Pinpoint the cell where the given text exists, returning its (X, Y) midpoint coordinate. 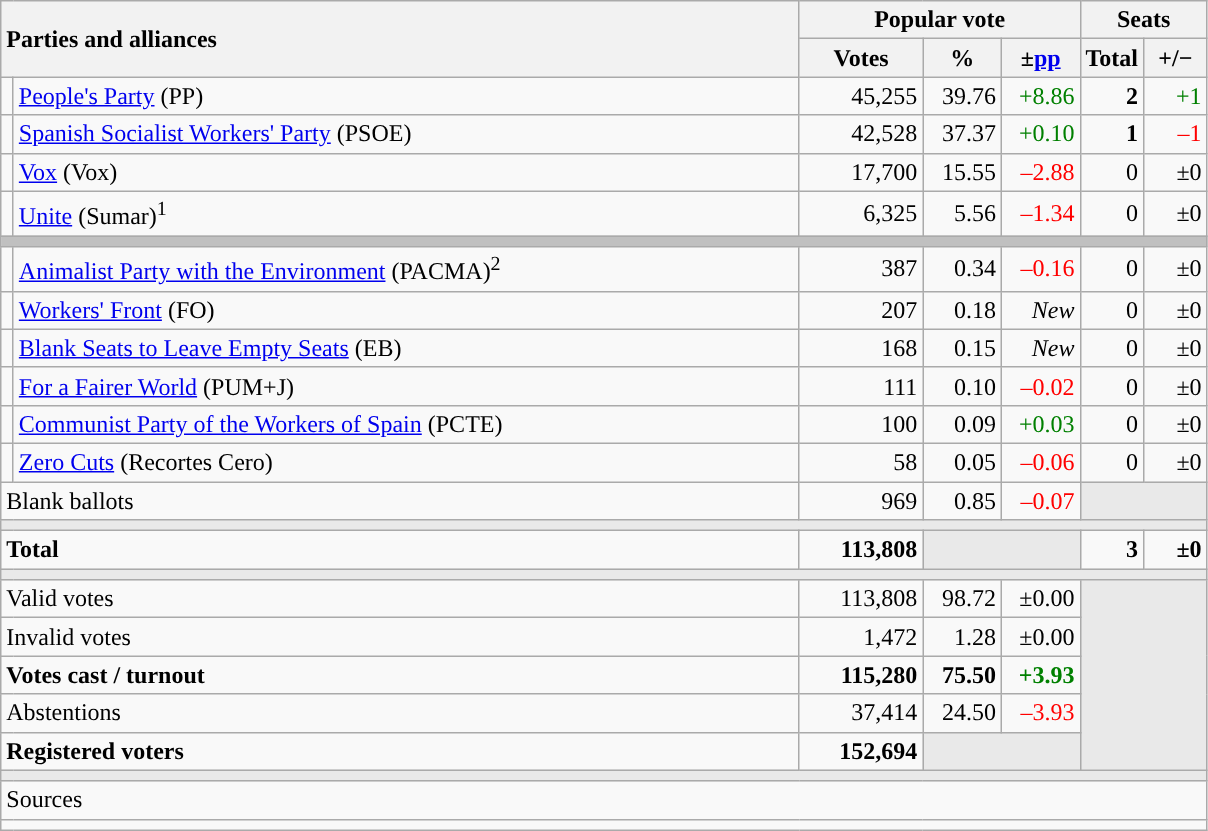
Animalist Party with the Environment (PACMA)2 (406, 270)
58 (861, 462)
Communist Party of the Workers of Spain (PCTE) (406, 424)
–0.06 (1040, 462)
–1 (1176, 134)
5.56 (962, 214)
111 (861, 386)
6,325 (861, 214)
Popular vote (940, 20)
115,280 (861, 675)
+3.93 (1040, 675)
–0.02 (1040, 386)
0.10 (962, 386)
Valid votes (400, 599)
37.37 (962, 134)
±pp (1040, 58)
39.76 (962, 96)
% (962, 58)
207 (861, 310)
–1.34 (1040, 214)
3 (1112, 550)
Parties and alliances (400, 39)
0.15 (962, 348)
Invalid votes (400, 637)
–3.93 (1040, 713)
98.72 (962, 599)
42,528 (861, 134)
Votes (861, 58)
Votes cast / turnout (400, 675)
2 (1112, 96)
45,255 (861, 96)
–0.07 (1040, 501)
–0.16 (1040, 270)
Seats (1144, 20)
1.28 (962, 637)
75.50 (962, 675)
969 (861, 501)
24.50 (962, 713)
1 (1112, 134)
Blank Seats to Leave Empty Seats (EB) (406, 348)
+1 (1176, 96)
Workers' Front (FO) (406, 310)
0.85 (962, 501)
0.09 (962, 424)
Unite (Sumar)1 (406, 214)
15.55 (962, 172)
Registered voters (400, 751)
+0.03 (1040, 424)
0.18 (962, 310)
100 (861, 424)
Spanish Socialist Workers' Party (PSOE) (406, 134)
152,694 (861, 751)
–2.88 (1040, 172)
Blank ballots (400, 501)
+/− (1176, 58)
For a Fairer World (PUM+J) (406, 386)
37,414 (861, 713)
Vox (Vox) (406, 172)
168 (861, 348)
Abstentions (400, 713)
+8.86 (1040, 96)
0.34 (962, 270)
387 (861, 270)
0.05 (962, 462)
People's Party (PP) (406, 96)
+0.10 (1040, 134)
1,472 (861, 637)
17,700 (861, 172)
Zero Cuts (Recortes Cero) (406, 462)
Sources (604, 800)
